Pinpoint the cell where the given text exists, returning its (X, Y) midpoint coordinate. 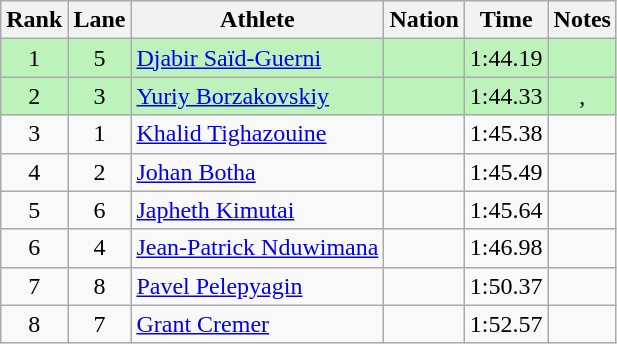
Notes (582, 20)
Nation (424, 20)
1:52.57 (506, 324)
1:50.37 (506, 286)
Khalid Tighazouine (258, 134)
Rank (34, 20)
Time (506, 20)
1:45.49 (506, 172)
Djabir Saïd-Guerni (258, 58)
1:44.33 (506, 96)
Johan Botha (258, 172)
Jean-Patrick Nduwimana (258, 248)
1:45.38 (506, 134)
1:45.64 (506, 210)
1:44.19 (506, 58)
1:46.98 (506, 248)
Lane (100, 20)
Yuriy Borzakovskiy (258, 96)
Athlete (258, 20)
Grant Cremer (258, 324)
Pavel Pelepyagin (258, 286)
Japheth Kimutai (258, 210)
, (582, 96)
